Extract the [x, y] coordinate from the center of the cell holding the provided text.  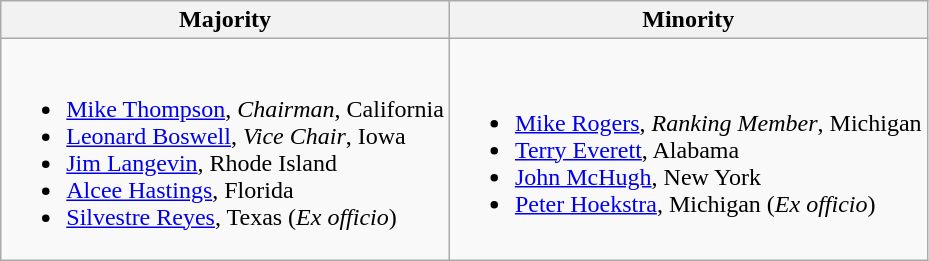
Minority [688, 20]
Majority [226, 20]
Mike Rogers, Ranking Member, MichiganTerry Everett, AlabamaJohn McHugh, New YorkPeter Hoekstra, Michigan (Ex officio) [688, 150]
